Search for the cell housing the specified text and yield its (x, y) center coordinate. 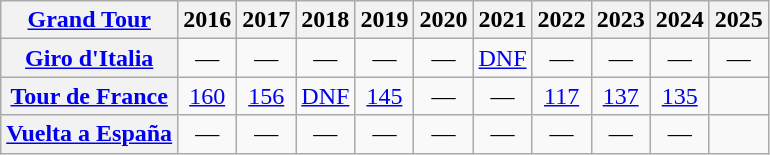
2018 (326, 20)
2023 (620, 20)
117 (562, 96)
2019 (384, 20)
Grand Tour (90, 20)
2020 (444, 20)
2025 (738, 20)
2017 (266, 20)
137 (620, 96)
2016 (208, 20)
156 (266, 96)
Giro d'Italia (90, 58)
145 (384, 96)
Tour de France (90, 96)
2022 (562, 20)
160 (208, 96)
Vuelta a España (90, 134)
135 (680, 96)
2021 (502, 20)
2024 (680, 20)
